Determine the [x, y] coordinate at the center of the cell enclosing the given text.  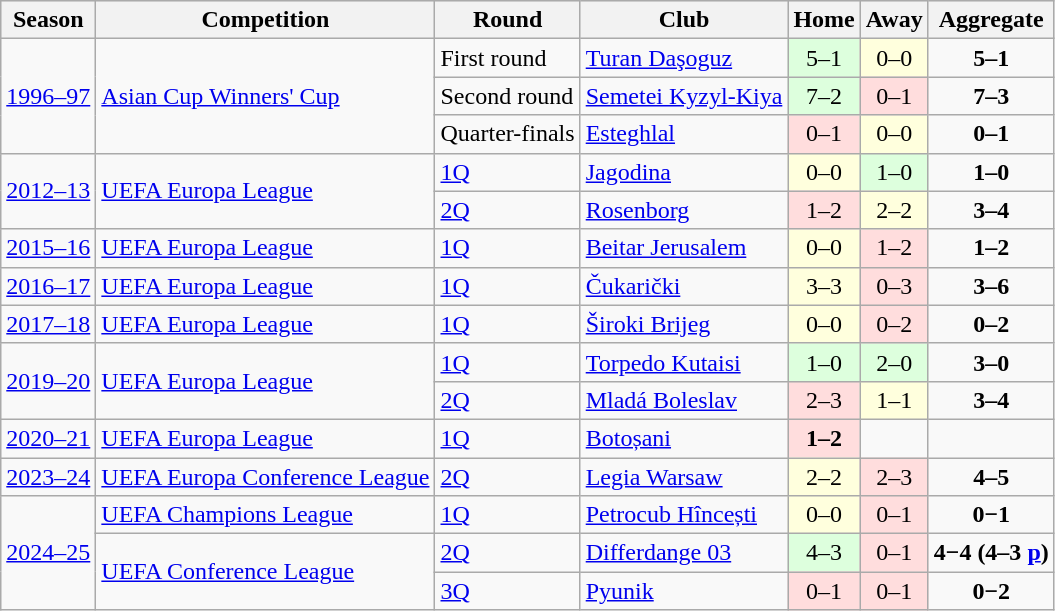
Round [508, 20]
2012–13 [48, 191]
Pyunik [684, 591]
Čukarički [684, 286]
Torpedo Kutaisi [684, 362]
Široki Brijeg [684, 324]
Away [894, 20]
Second round [508, 96]
2020–21 [48, 438]
2024–25 [48, 553]
UEFA Champions League [266, 515]
7–3 [991, 96]
1996–97 [48, 96]
4−4 (4–3 p) [991, 553]
3–0 [991, 362]
2019–20 [48, 381]
Botoșani [684, 438]
Legia Warsaw [684, 477]
3–6 [991, 286]
Differdange 03 [684, 553]
7–2 [824, 96]
Rosenborg [684, 210]
First round [508, 58]
4–3 [824, 553]
Semetei Kyzyl-Kiya [684, 96]
Beitar Jerusalem [684, 248]
3Q [508, 591]
Home [824, 20]
UEFA Europa Conference League [266, 477]
4–5 [991, 477]
0−2 [991, 591]
Aggregate [991, 20]
Competition [266, 20]
Petrocub Hîncești [684, 515]
2016–17 [48, 286]
3–3 [824, 286]
2–0 [894, 362]
0−1 [991, 515]
1–1 [894, 400]
0–3 [894, 286]
2023–24 [48, 477]
2015–16 [48, 248]
Turan Daşoguz [684, 58]
Esteghlal [684, 134]
Asian Cup Winners' Cup [266, 96]
2017–18 [48, 324]
UEFA Conference League [266, 572]
Jagodina [684, 172]
Season [48, 20]
Mladá Boleslav [684, 400]
Quarter-finals [508, 134]
Club [684, 20]
